Scan for the cell matching the given text and deliver its (X, Y) coordinate at center. 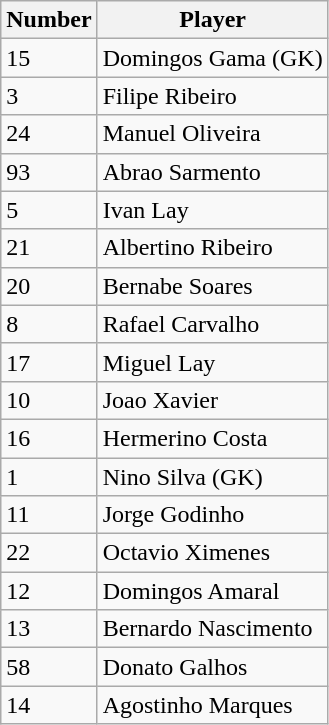
3 (49, 96)
13 (49, 629)
22 (49, 553)
11 (49, 515)
Ivan Lay (212, 210)
15 (49, 58)
Bernabe Soares (212, 286)
Miguel Lay (212, 362)
Albertino Ribeiro (212, 248)
8 (49, 324)
Domingos Amaral (212, 591)
10 (49, 400)
58 (49, 667)
Filipe Ribeiro (212, 96)
Donato Galhos (212, 667)
Number (49, 20)
Player (212, 20)
Agostinho Marques (212, 705)
Abrao Sarmento (212, 172)
Rafael Carvalho (212, 324)
5 (49, 210)
20 (49, 286)
14 (49, 705)
Nino Silva (GK) (212, 477)
24 (49, 134)
Hermerino Costa (212, 438)
12 (49, 591)
93 (49, 172)
Manuel Oliveira (212, 134)
21 (49, 248)
17 (49, 362)
Jorge Godinho (212, 515)
16 (49, 438)
Bernardo Nascimento (212, 629)
Octavio Ximenes (212, 553)
Joao Xavier (212, 400)
Domingos Gama (GK) (212, 58)
1 (49, 477)
